For the text-containing cell, return its midpoint in (X, Y) coordinate format. 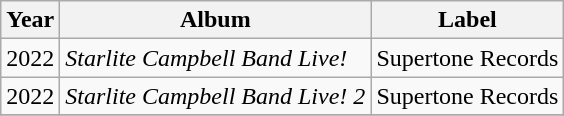
Year (30, 20)
Starlite Campbell Band Live! 2 (216, 96)
Starlite Campbell Band Live! (216, 58)
Album (216, 20)
Label (468, 20)
